Identify which cell holds the provided text, then report its [x, y] central coordinate. 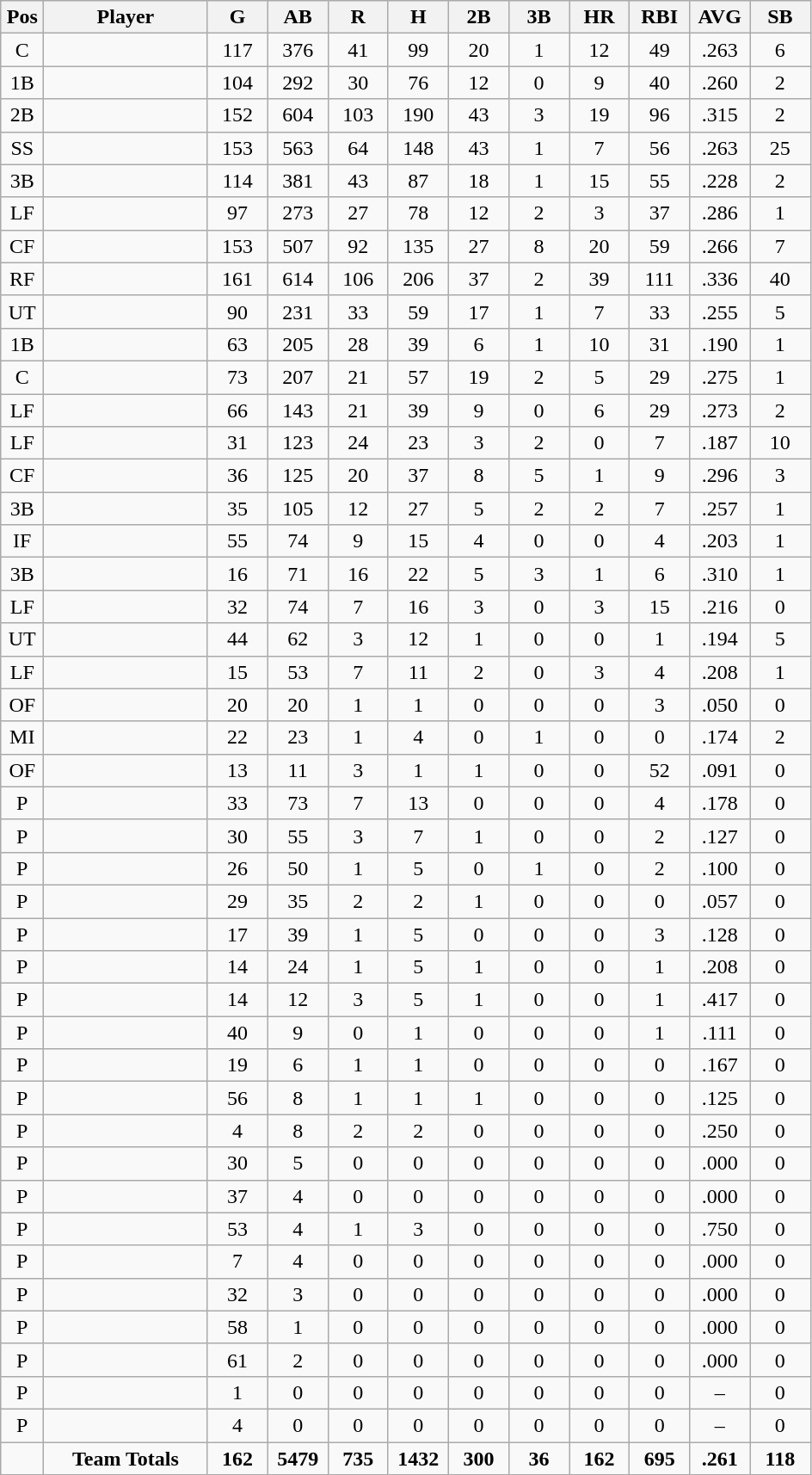
87 [418, 181]
614 [298, 279]
123 [298, 443]
92 [358, 246]
.167 [720, 1065]
.128 [720, 934]
25 [780, 148]
58 [237, 1327]
.091 [720, 770]
117 [237, 50]
.178 [720, 803]
1432 [418, 1459]
.257 [720, 509]
.190 [720, 344]
.174 [720, 737]
MI [22, 737]
HR [600, 17]
28 [358, 344]
97 [237, 213]
96 [660, 115]
64 [358, 148]
.125 [720, 1098]
106 [358, 279]
Team Totals [126, 1459]
190 [418, 115]
63 [237, 344]
5479 [298, 1459]
152 [237, 115]
R [358, 17]
507 [298, 246]
AVG [720, 17]
.296 [720, 476]
.228 [720, 181]
104 [237, 83]
50 [298, 868]
.286 [720, 213]
76 [418, 83]
.203 [720, 541]
.260 [720, 83]
90 [237, 312]
.417 [720, 1000]
118 [780, 1459]
.315 [720, 115]
381 [298, 181]
563 [298, 148]
604 [298, 115]
300 [478, 1459]
.266 [720, 246]
SS [22, 148]
292 [298, 83]
.111 [720, 1033]
.261 [720, 1459]
231 [298, 312]
105 [298, 509]
.750 [720, 1229]
18 [478, 181]
125 [298, 476]
161 [237, 279]
RF [22, 279]
.050 [720, 705]
143 [298, 410]
114 [237, 181]
148 [418, 148]
Player [126, 17]
.057 [720, 901]
205 [298, 344]
.194 [720, 639]
44 [237, 639]
62 [298, 639]
AB [298, 17]
H [418, 17]
61 [237, 1360]
695 [660, 1459]
.275 [720, 377]
52 [660, 770]
.216 [720, 607]
41 [358, 50]
735 [358, 1459]
206 [418, 279]
376 [298, 50]
103 [358, 115]
111 [660, 279]
66 [237, 410]
49 [660, 50]
57 [418, 377]
.187 [720, 443]
135 [418, 246]
.250 [720, 1131]
SB [780, 17]
.310 [720, 574]
.336 [720, 279]
.127 [720, 836]
RBI [660, 17]
273 [298, 213]
Pos [22, 17]
IF [22, 541]
.273 [720, 410]
G [237, 17]
78 [418, 213]
.100 [720, 868]
207 [298, 377]
99 [418, 50]
71 [298, 574]
26 [237, 868]
.255 [720, 312]
